Scan for the cell matching the given text and deliver its [X, Y] coordinate at center. 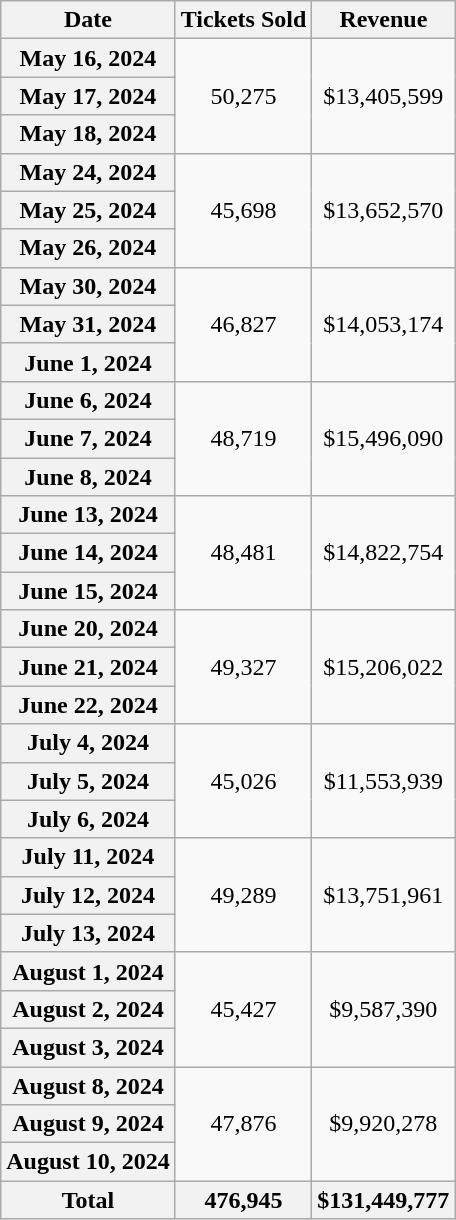
June 14, 2024 [88, 553]
47,876 [244, 1123]
48,481 [244, 553]
May 25, 2024 [88, 210]
May 18, 2024 [88, 134]
49,327 [244, 667]
June 15, 2024 [88, 591]
45,427 [244, 1009]
Revenue [384, 20]
$9,587,390 [384, 1009]
48,719 [244, 438]
$11,553,939 [384, 781]
$131,449,777 [384, 1200]
May 31, 2024 [88, 324]
May 26, 2024 [88, 248]
$14,053,174 [384, 324]
August 8, 2024 [88, 1085]
June 20, 2024 [88, 629]
476,945 [244, 1200]
$14,822,754 [384, 553]
45,698 [244, 210]
July 12, 2024 [88, 895]
June 8, 2024 [88, 477]
July 5, 2024 [88, 781]
June 21, 2024 [88, 667]
Date [88, 20]
$13,751,961 [384, 895]
August 1, 2024 [88, 971]
May 17, 2024 [88, 96]
June 13, 2024 [88, 515]
July 6, 2024 [88, 819]
46,827 [244, 324]
49,289 [244, 895]
May 24, 2024 [88, 172]
Total [88, 1200]
May 16, 2024 [88, 58]
June 1, 2024 [88, 362]
$13,405,599 [384, 96]
50,275 [244, 96]
August 3, 2024 [88, 1047]
$9,920,278 [384, 1123]
$15,496,090 [384, 438]
$13,652,570 [384, 210]
August 10, 2024 [88, 1162]
July 13, 2024 [88, 933]
June 7, 2024 [88, 438]
45,026 [244, 781]
$15,206,022 [384, 667]
June 6, 2024 [88, 400]
August 2, 2024 [88, 1009]
Tickets Sold [244, 20]
August 9, 2024 [88, 1124]
July 11, 2024 [88, 857]
May 30, 2024 [88, 286]
July 4, 2024 [88, 743]
June 22, 2024 [88, 705]
